Detect which cell encompasses the target text, then output its [x, y] center coordinate. 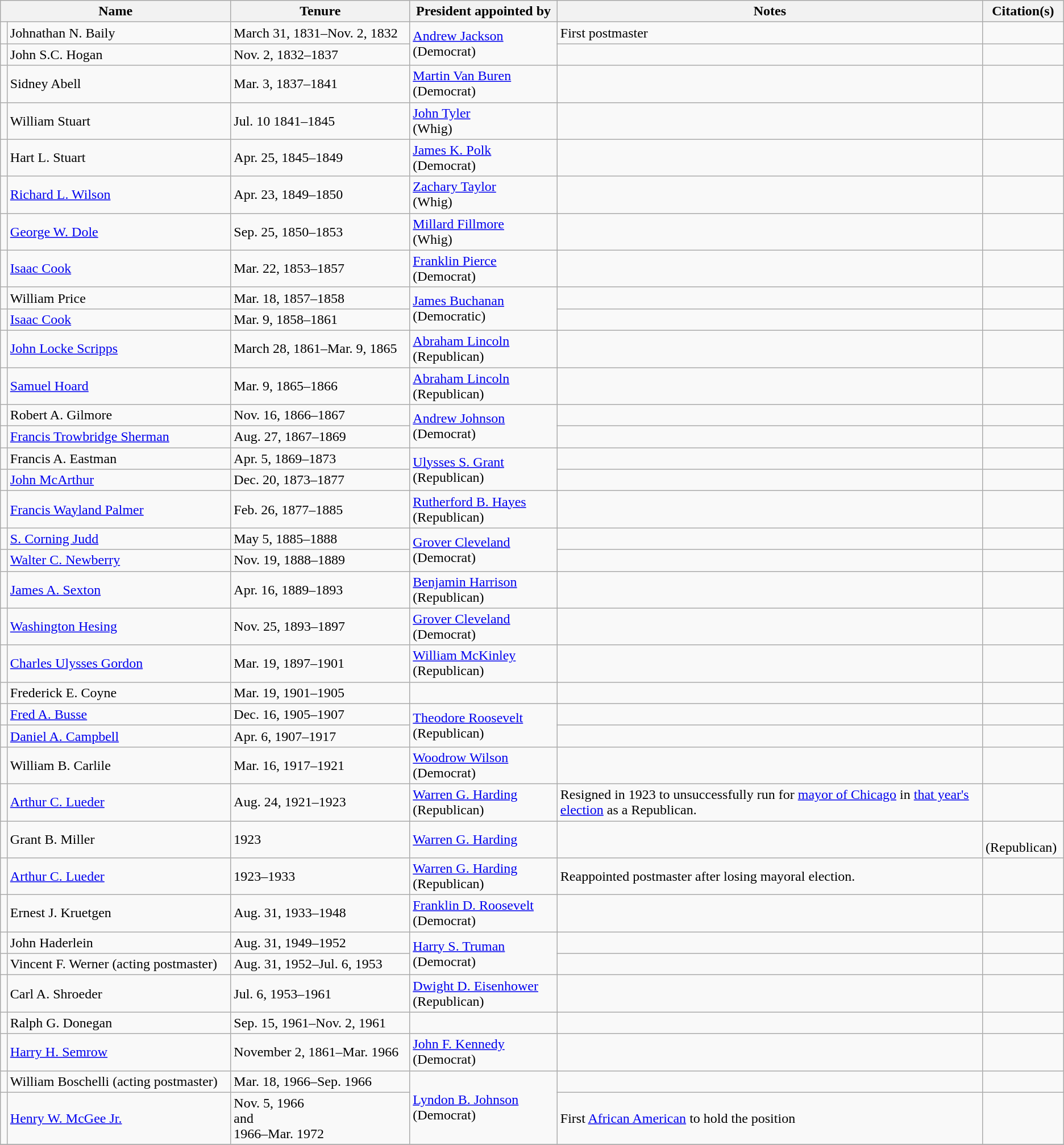
1923–1933 [321, 876]
John Tyler(Whig) [484, 120]
Dwight D. Eisenhower(Republican) [484, 993]
Benjamin Harrison(Republican) [484, 590]
1923 [321, 839]
Apr. 5, 1869–1873 [321, 459]
Apr. 25, 1845–1849 [321, 158]
Francis Trowbridge Sherman [118, 437]
President appointed by [484, 11]
Hart L. Stuart [118, 158]
May 5, 1885–1888 [321, 539]
Richard L. Wilson [118, 194]
Tenure [321, 11]
Resigned in 1923 to unsuccessfully run for mayor of Chicago in that year's election as a Republican. [770, 802]
Nov. 25, 1893–1897 [321, 626]
Dec. 20, 1873–1877 [321, 480]
Apr. 6, 1907–1917 [321, 736]
Sep. 25, 1850–1853 [321, 232]
Sidney Abell [118, 84]
Nov. 5, 1966and1966–Mar. 1972 [321, 1118]
Grant B. Miller [118, 839]
Mar. 9, 1858–1861 [321, 319]
Zachary Taylor(Whig) [484, 194]
Name [116, 11]
Mar. 18, 1857–1858 [321, 298]
George W. Dole [118, 232]
First African American to hold the position [770, 1118]
Mar. 3, 1837–1841 [321, 84]
John S.C. Hogan [118, 55]
Nov. 19, 1888–1889 [321, 560]
Rutherford B. Hayes(Republican) [484, 509]
Washington Hesing [118, 626]
Mar. 18, 1966–Sep. 1966 [321, 1081]
Mar. 19, 1897–1901 [321, 664]
John McArthur [118, 480]
Dec. 16, 1905–1907 [321, 714]
Charles Ulysses Gordon [118, 664]
Harry S. Truman(Democrat) [484, 954]
First postmaster [770, 33]
Franklin D. Roosevelt(Democrat) [484, 914]
Frederick E. Coyne [118, 693]
John Haderlein [118, 943]
Warren G. Harding [484, 839]
Feb. 26, 1877–1885 [321, 509]
Carl A. Shroeder [118, 993]
Harry H. Semrow [118, 1052]
Francis A. Eastman [118, 459]
Ralph G. Donegan [118, 1023]
Robert A. Gilmore [118, 415]
John F. Kennedy(Democrat) [484, 1052]
Andrew Jackson(Democrat) [484, 44]
William Boschelli (acting postmaster) [118, 1081]
Andrew Johnson(Democrat) [484, 426]
Woodrow Wilson(Democrat) [484, 765]
Henry W. McGee Jr. [118, 1118]
William McKinley(Republican) [484, 664]
Martin Van Buren(Democrat) [484, 84]
Jul. 10 1841–1845 [321, 120]
Aug. 31, 1949–1952 [321, 943]
Aug. 31, 1952–Jul. 6, 1953 [321, 964]
Lyndon B. Johnson(Democrat) [484, 1107]
S. Corning Judd [118, 539]
John Locke Scripps [118, 349]
November 2, 1861–Mar. 1966 [321, 1052]
Millard Fillmore(Whig) [484, 232]
Sep. 15, 1961–Nov. 2, 1961 [321, 1023]
Apr. 23, 1849–1850 [321, 194]
Mar. 22, 1853–1857 [321, 268]
Fred A. Busse [118, 714]
William Price [118, 298]
Mar. 19, 1901–1905 [321, 693]
Vincent F. Werner (acting postmaster) [118, 964]
March 28, 1861–Mar. 9, 1865 [321, 349]
James K. Polk(Democrat) [484, 158]
Mar. 16, 1917–1921 [321, 765]
Samuel Hoard [118, 385]
Citation(s) [1023, 11]
Jul. 6, 1953–1961 [321, 993]
Ernest J. Kruetgen [118, 914]
Aug. 31, 1933–1948 [321, 914]
Ulysses S. Grant(Republican) [484, 469]
Aug. 27, 1867–1869 [321, 437]
Apr. 16, 1889–1893 [321, 590]
Mar. 9, 1865–1866 [321, 385]
Nov. 2, 1832–1837 [321, 55]
Daniel A. Campbell [118, 736]
William Stuart [118, 120]
Aug. 24, 1921–1923 [321, 802]
(Republican) [1023, 839]
Johnathan N. Baily [118, 33]
Nov. 16, 1866–1867 [321, 415]
James A. Sexton [118, 590]
Notes [770, 11]
Reappointed postmaster after losing mayoral election. [770, 876]
Theodore Roosevelt(Republican) [484, 725]
Walter C. Newberry [118, 560]
James Buchanan(Democratic) [484, 309]
Francis Wayland Palmer [118, 509]
March 31, 1831–Nov. 2, 1832 [321, 33]
William B. Carlile [118, 765]
Franklin Pierce(Democrat) [484, 268]
